Provide the [x, y] coordinate of the cell's center where the given text is located.  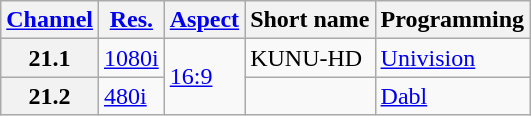
Dabl [452, 96]
1080i [132, 58]
480i [132, 96]
21.2 [50, 96]
Aspect [204, 20]
Univision [452, 58]
KUNU-HD [310, 58]
Res. [132, 20]
21.1 [50, 58]
16:9 [204, 77]
Channel [50, 20]
Short name [310, 20]
Programming [452, 20]
